Pinpoint the cell where the given text exists, returning its [x, y] midpoint coordinate. 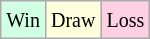
Win [24, 20]
Loss [126, 20]
Draw [72, 20]
